Output the [x, y] coordinate of the center of the cell containing the given text.  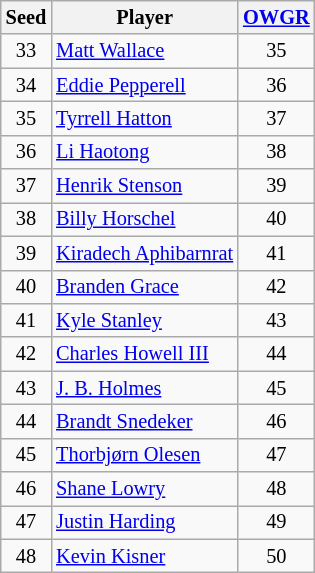
Kevin Kisner [144, 556]
Kiradech Aphibarnrat [144, 253]
Thorbjørn Olesen [144, 455]
Justin Harding [144, 522]
OWGR [276, 17]
Billy Horschel [144, 219]
Shane Lowry [144, 489]
Henrik Stenson [144, 186]
Player [144, 17]
Tyrrell Hatton [144, 118]
34 [26, 85]
Branden Grace [144, 287]
J. B. Holmes [144, 388]
49 [276, 522]
Charles Howell III [144, 354]
Brandt Snedeker [144, 421]
Matt Wallace [144, 51]
Kyle Stanley [144, 320]
33 [26, 51]
50 [276, 556]
Li Haotong [144, 152]
Seed [26, 17]
Eddie Pepperell [144, 85]
